Identify which cell holds the provided text, then report its (X, Y) central coordinate. 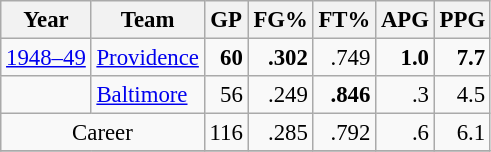
Career (102, 133)
1948–49 (46, 58)
.285 (280, 133)
7.7 (462, 58)
GP (226, 20)
60 (226, 58)
Baltimore (148, 95)
PPG (462, 20)
.846 (344, 95)
Team (148, 20)
.749 (344, 58)
FG% (280, 20)
116 (226, 133)
.792 (344, 133)
.6 (406, 133)
56 (226, 95)
4.5 (462, 95)
FT% (344, 20)
6.1 (462, 133)
.302 (280, 58)
Year (46, 20)
1.0 (406, 58)
APG (406, 20)
Providence (148, 58)
.3 (406, 95)
.249 (280, 95)
